For the text-containing cell, return its midpoint in [x, y] coordinate format. 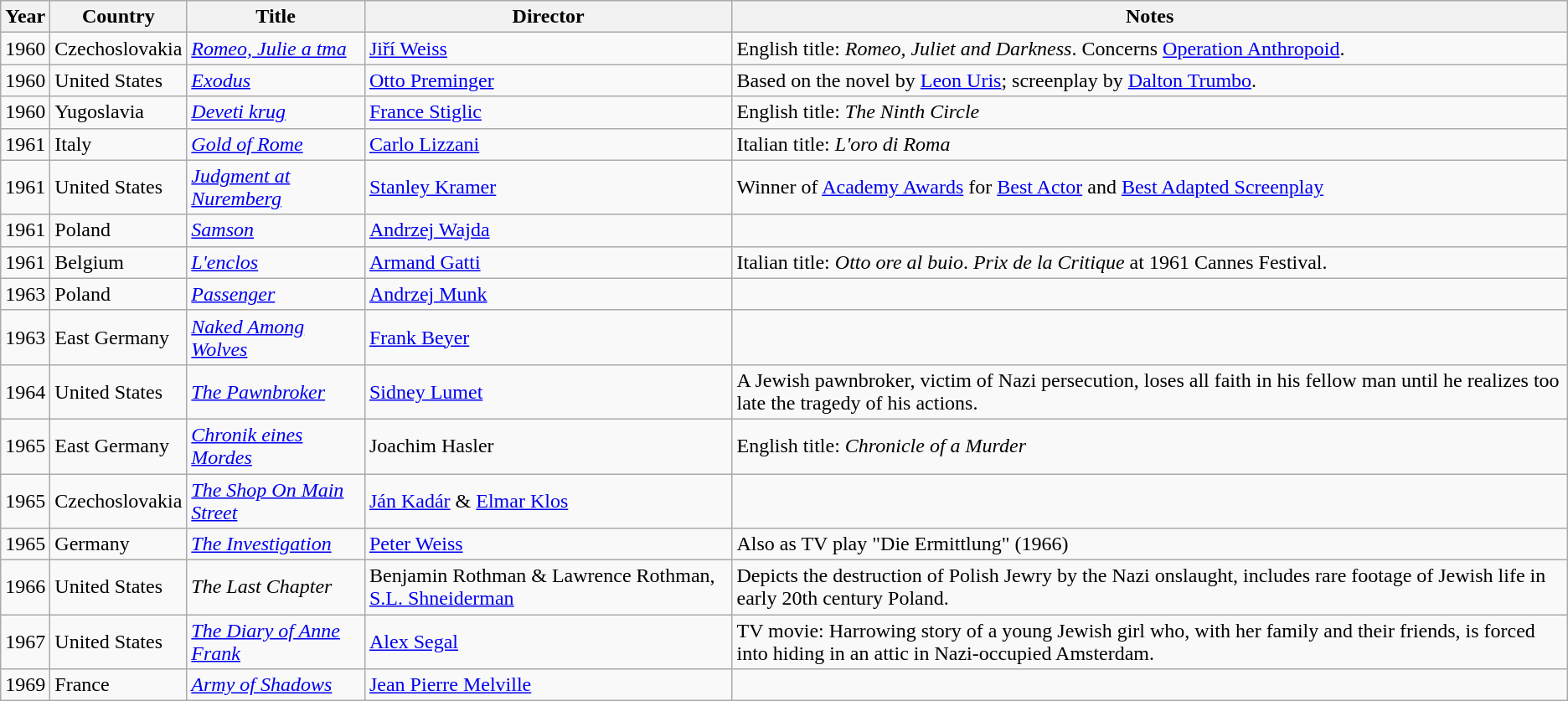
France Stiglic [548, 112]
Belgium [119, 262]
Samson [276, 230]
Italian title: L'oro di Roma [1149, 144]
The Shop On Main Street [276, 501]
Romeo, Julie a tma [276, 49]
Andrzej Munk [548, 294]
Title [276, 17]
The Last Chapter [276, 588]
Frank Beyer [548, 337]
The Diary of Anne Frank [276, 642]
Ján Kadár & Elmar Klos [548, 501]
1969 [25, 685]
Naked Among Wolves [276, 337]
Army of Shadows [276, 685]
Judgment at Nuremberg [276, 188]
L'enclos [276, 262]
1967 [25, 642]
Gold of Rome [276, 144]
A Jewish pawnbroker, victim of Nazi persecution, loses all faith in his fellow man until he realizes too late the tragedy of his actions. [1149, 392]
English title: Romeo, Juliet and Darkness. Concerns Operation Anthropoid. [1149, 49]
Passenger [276, 294]
Notes [1149, 17]
Armand Gatti [548, 262]
Carlo Lizzani [548, 144]
Deveti krug [276, 112]
1966 [25, 588]
Exodus [276, 80]
Stanley Kramer [548, 188]
English title: Chronicle of a Murder [1149, 446]
Peter Weiss [548, 544]
Based on the novel by Leon Uris; screenplay by Dalton Trumbo. [1149, 80]
The Investigation [276, 544]
Otto Preminger [548, 80]
Depicts the destruction of Polish Jewry by the Nazi onslaught, includes rare footage of Jewish life in early 20th century Poland. [1149, 588]
Winner of Academy Awards for Best Actor and Best Adapted Screenplay [1149, 188]
France [119, 685]
Sidney Lumet [548, 392]
Chronik eines Mordes [276, 446]
Jiří Weiss [548, 49]
Joachim Hasler [548, 446]
Italian title: Otto ore al buio. Prix de la Critique at 1961 Cannes Festival. [1149, 262]
1964 [25, 392]
The Pawnbroker [276, 392]
Country [119, 17]
English title: The Ninth Circle [1149, 112]
Yugoslavia [119, 112]
Italy [119, 144]
Year [25, 17]
Germany [119, 544]
Director [548, 17]
Andrzej Wajda [548, 230]
Alex Segal [548, 642]
Benjamin Rothman & Lawrence Rothman, S.L. Shneiderman [548, 588]
Also as TV play "Die Ermittlung" (1966) [1149, 544]
Jean Pierre Melville [548, 685]
